Identify which cell holds the provided text, then report its [X, Y] central coordinate. 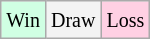
Win [24, 20]
Loss [126, 20]
Draw [72, 20]
